Detect which cell encompasses the target text, then output its (x, y) center coordinate. 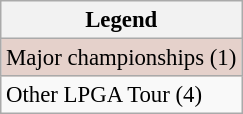
Other LPGA Tour (4) (122, 95)
Major championships (1) (122, 58)
Legend (122, 20)
